Return the [X, Y] coordinate for the center point of the cell that contains the specified text.  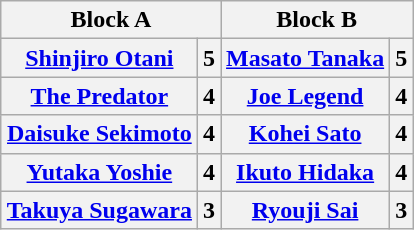
The Predator [99, 96]
Shinjiro Otani [99, 58]
Ikuto Hidaka [306, 172]
Masato Tanaka [306, 58]
Daisuke Sekimoto [99, 134]
Yutaka Yoshie [99, 172]
Kohei Sato [306, 134]
Joe Legend [306, 96]
Ryouji Sai [306, 210]
Block B [317, 20]
Block A [110, 20]
Takuya Sugawara [99, 210]
